Determine the (X, Y) coordinate at the center of the cell enclosing the given text.  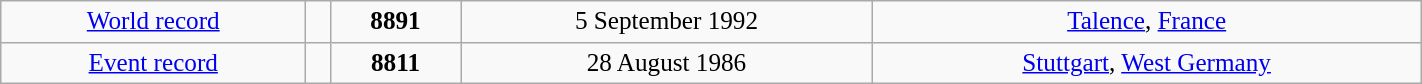
8891 (396, 22)
8811 (396, 63)
Event record (154, 63)
Talence, France (1146, 22)
Stuttgart, West Germany (1146, 63)
5 September 1992 (666, 22)
World record (154, 22)
28 August 1986 (666, 63)
